Locate the cell with the specified text and output its (X, Y) center coordinate. 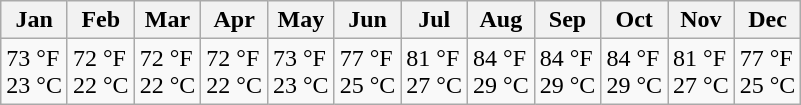
Dec (768, 20)
Aug (502, 20)
Jul (434, 20)
Apr (234, 20)
Sep (568, 20)
Nov (702, 20)
Jun (368, 20)
Feb (100, 20)
Mar (168, 20)
May (300, 20)
Jan (34, 20)
Oct (634, 20)
